Return (X, Y) of the center of cell containing provided text 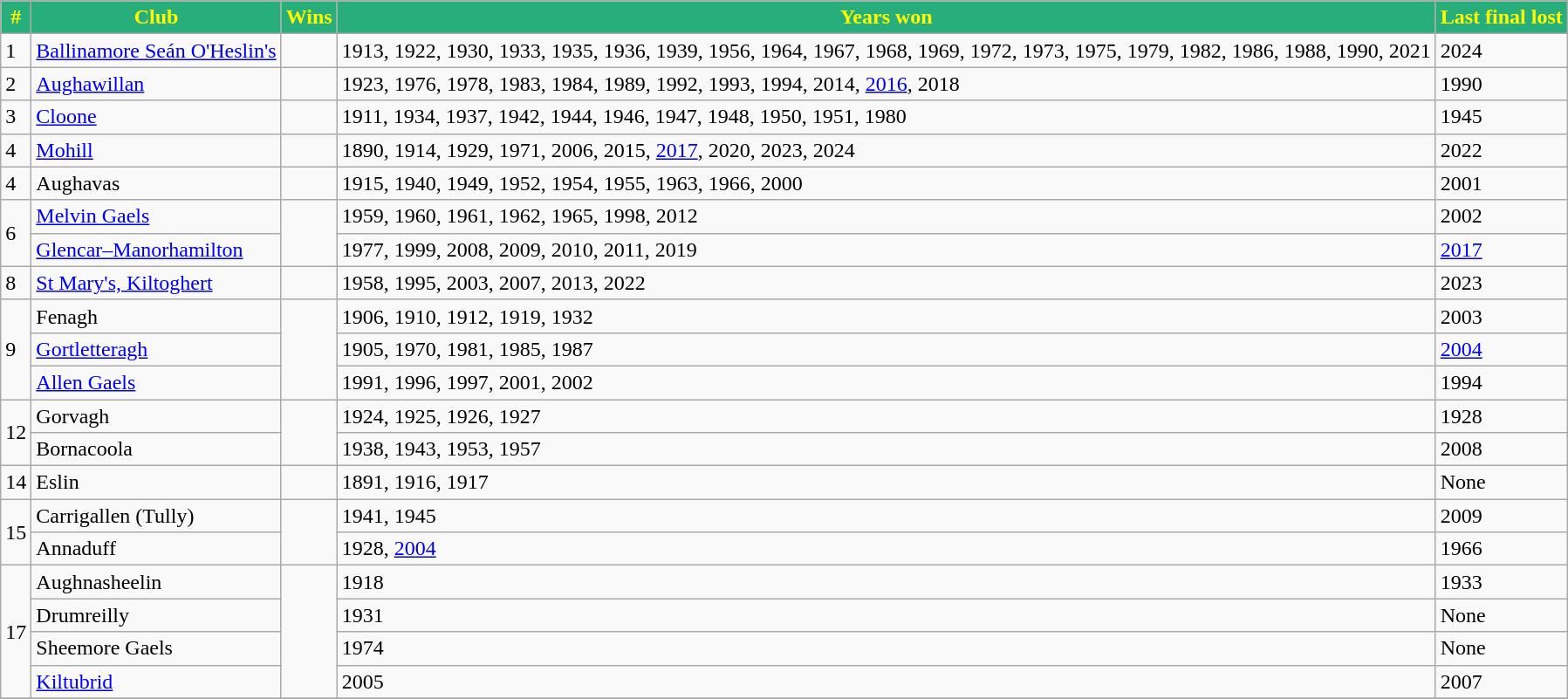
1966 (1501, 549)
1911, 1934, 1937, 1942, 1944, 1946, 1947, 1948, 1950, 1951, 1980 (887, 117)
15 (16, 532)
1945 (1501, 117)
1958, 1995, 2003, 2007, 2013, 2022 (887, 283)
Kiltubrid (156, 682)
1928 (1501, 416)
Glencar–Manorhamilton (156, 250)
Club (156, 17)
1923, 1976, 1978, 1983, 1984, 1989, 1992, 1993, 1994, 2014, 2016, 2018 (887, 84)
14 (16, 483)
8 (16, 283)
9 (16, 349)
2005 (887, 682)
1918 (887, 582)
2007 (1501, 682)
Gortletteragh (156, 349)
2022 (1501, 150)
1941, 1945 (887, 516)
Drumreilly (156, 615)
Fenagh (156, 316)
2003 (1501, 316)
Wins (309, 17)
2017 (1501, 250)
Last final lost (1501, 17)
Aughavas (156, 183)
2023 (1501, 283)
1938, 1943, 1953, 1957 (887, 449)
12 (16, 433)
St Mary's, Kiltoghert (156, 283)
1 (16, 51)
1931 (887, 615)
1994 (1501, 382)
1974 (887, 648)
1905, 1970, 1981, 1985, 1987 (887, 349)
# (16, 17)
Melvin Gaels (156, 216)
6 (16, 233)
2 (16, 84)
Carrigallen (Tully) (156, 516)
Allen Gaels (156, 382)
Sheemore Gaels (156, 648)
1959, 1960, 1961, 1962, 1965, 1998, 2012 (887, 216)
1928, 2004 (887, 549)
1990 (1501, 84)
17 (16, 632)
Ballinamore Seán O'Heslin's (156, 51)
1977, 1999, 2008, 2009, 2010, 2011, 2019 (887, 250)
Annaduff (156, 549)
1913, 1922, 1930, 1933, 1935, 1936, 1939, 1956, 1964, 1967, 1968, 1969, 1972, 1973, 1975, 1979, 1982, 1986, 1988, 1990, 2021 (887, 51)
Aughnasheelin (156, 582)
Cloone (156, 117)
2009 (1501, 516)
1924, 1925, 1926, 1927 (887, 416)
Aughawillan (156, 84)
1906, 1910, 1912, 1919, 1932 (887, 316)
2024 (1501, 51)
Mohill (156, 150)
Bornacoola (156, 449)
3 (16, 117)
Eslin (156, 483)
1890, 1914, 1929, 1971, 2006, 2015, 2017, 2020, 2023, 2024 (887, 150)
2004 (1501, 349)
Gorvagh (156, 416)
1933 (1501, 582)
1991, 1996, 1997, 2001, 2002 (887, 382)
1891, 1916, 1917 (887, 483)
2008 (1501, 449)
Years won (887, 17)
2002 (1501, 216)
2001 (1501, 183)
1915, 1940, 1949, 1952, 1954, 1955, 1963, 1966, 2000 (887, 183)
